Identify which cell holds the provided text, then report its [x, y] central coordinate. 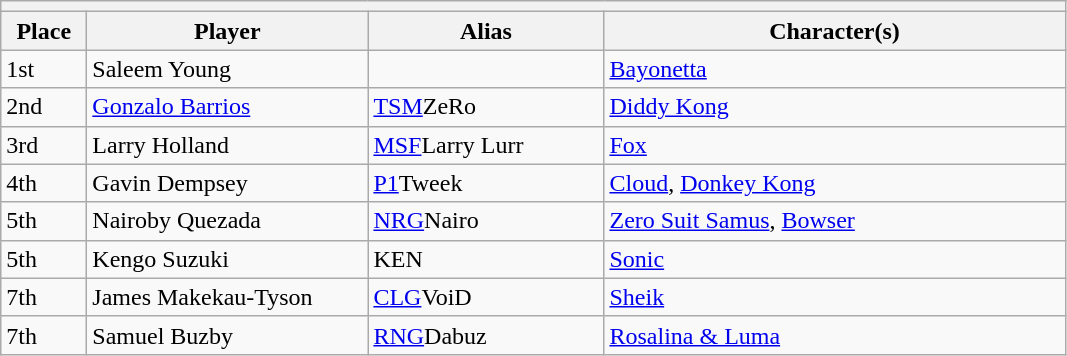
2nd [44, 107]
Fox [834, 145]
Sonic [834, 259]
TSMZeRo [486, 107]
Alias [486, 31]
Zero Suit Samus, Bowser [834, 221]
NRGNairo [486, 221]
Saleem Young [228, 69]
RNGDabuz [486, 335]
1st [44, 69]
Nairoby Quezada [228, 221]
Larry Holland [228, 145]
Rosalina & Luma [834, 335]
Samuel Buzby [228, 335]
Bayonetta [834, 69]
Gavin Dempsey [228, 183]
Kengo Suzuki [228, 259]
MSFLarry Lurr [486, 145]
Character(s) [834, 31]
4th [44, 183]
CLGVoiD [486, 297]
Diddy Kong [834, 107]
Gonzalo Barrios [228, 107]
3rd [44, 145]
Sheik [834, 297]
Player [228, 31]
KEN [486, 259]
Cloud, Donkey Kong [834, 183]
James Makekau-Tyson [228, 297]
Place [44, 31]
P1Tweek [486, 183]
